Scan for the cell matching the given text and deliver its (X, Y) coordinate at center. 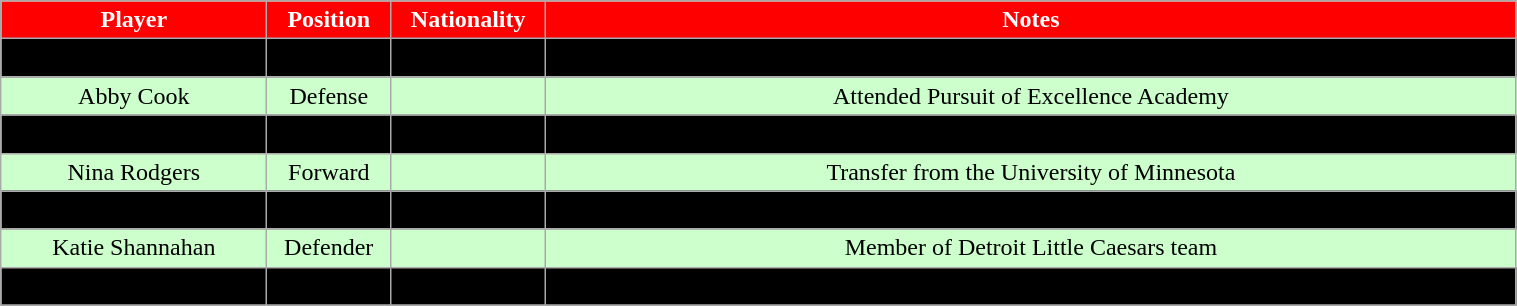
Nationality (468, 20)
Defense (329, 96)
Alexandra Calderone (134, 58)
Member of Detroit Little Caesars team (1031, 248)
Notes (1031, 20)
Nina Rodgers (134, 172)
Attended Pursuit of Excellence Academy (1031, 96)
Attended Shattuck-St. Mary's Academy (1031, 210)
Transfer from the University of Minnesota (1031, 172)
Breanna Scarpaci (134, 210)
Joined 3 current BU players at Hockey Canada Strength and Conditioning Camp (1031, 58)
Position (329, 20)
Played for Team Quebec (1031, 134)
Abby Cook (134, 96)
Katie Shannahan (134, 248)
Player (134, 20)
Natasza Tarnowski (134, 286)
Deziray DeSousa (134, 134)
Played for Canada in 2015 Series with USA (1031, 286)
